Provide the (x, y) coordinate of the cell's center where the given text is located.  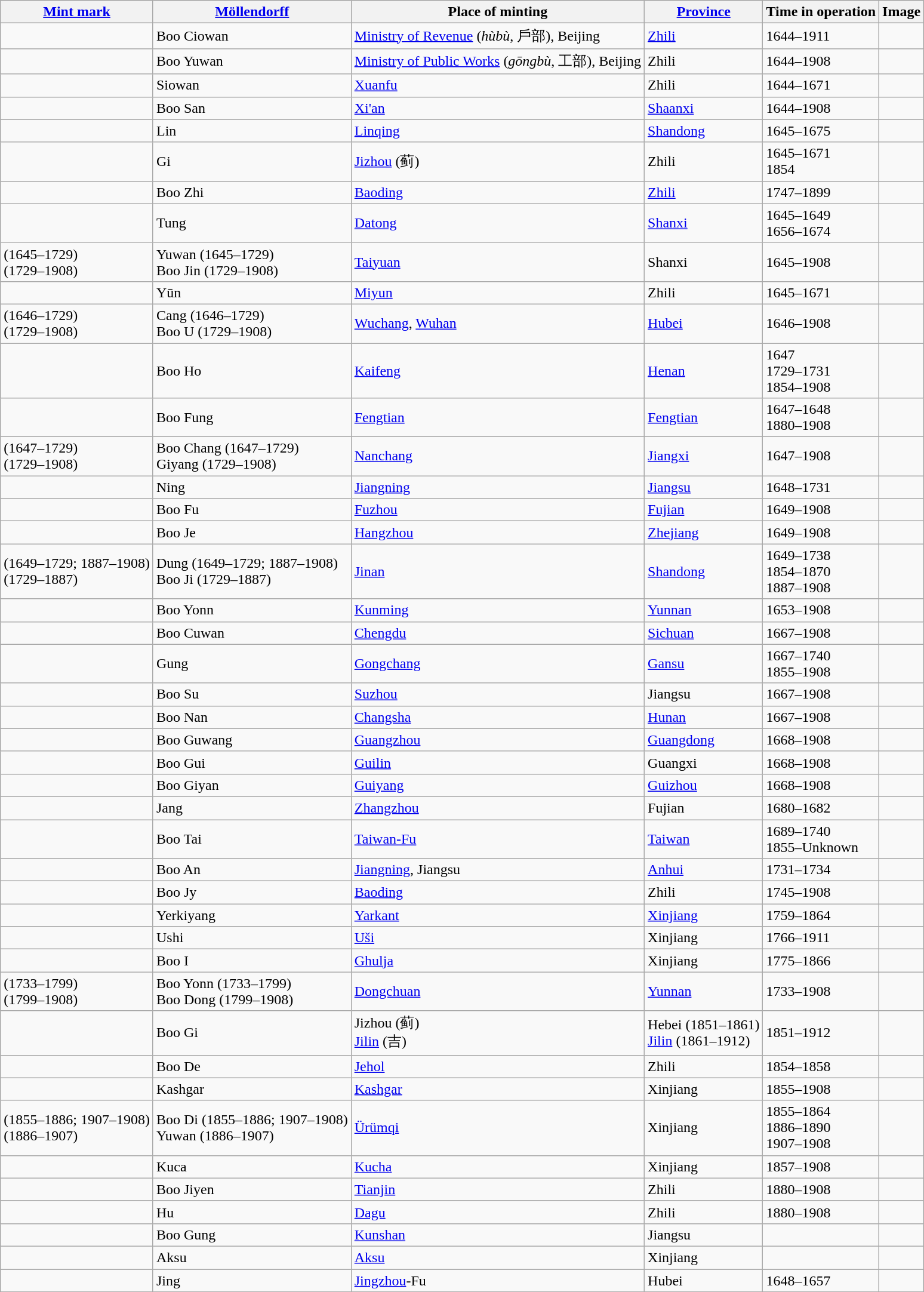
1667–17401855–1908 (821, 664)
Taiwan (704, 838)
Ghulja (498, 961)
Jingzhou-Fu (498, 1281)
Jiangning, Jiangsu (498, 870)
Boo Gui (252, 762)
1745–1908 (821, 893)
Boo Jy (252, 893)
Henan (704, 370)
Gansu (704, 664)
Möllendorff (252, 12)
Siowan (252, 85)
1648–1731 (821, 487)
1855–18641886–18901907–1908 (821, 1128)
1775–1866 (821, 961)
Boo De (252, 1066)
Boo Ciowan (252, 36)
1857–1908 (821, 1167)
Boo San (252, 108)
(1649–1729; 1887–1908) (1729–1887) (77, 571)
(1733–1799) (1799–1908) (77, 991)
Yūn (252, 293)
Guangxi (704, 762)
Jiangxi (704, 456)
Jizhou (蓟)Jilin (吉) (498, 1033)
Ürümqi (498, 1128)
Dongchuan (498, 991)
Boo Je (252, 533)
1648–1657 (821, 1281)
Place of minting (498, 12)
Guangdong (704, 740)
Hunan (704, 717)
(1646–1729) (1729–1908) (77, 324)
1649–17381854–18701887–1908 (821, 571)
Cang (1646–1729)Boo U (1729–1908) (252, 324)
Kucha (498, 1167)
1747–1899 (821, 192)
1680–1682 (821, 808)
Dagu (498, 1212)
Boo Fu (252, 510)
Kuca (252, 1167)
Jizhou (蓟) (498, 161)
Boo Gung (252, 1235)
16471729–17311854–1908 (821, 370)
Guizhou (704, 785)
Gung (252, 664)
Gi (252, 161)
Datong (498, 223)
Boo Cuwan (252, 633)
1647–16481880–1908 (821, 418)
Jiangning (498, 487)
Boo I (252, 961)
Tung (252, 223)
Lin (252, 131)
Yarkant (498, 915)
Boo Nan (252, 717)
Kunming (498, 610)
Yerkiyang (252, 915)
1645–16711854 (821, 161)
Ushi (252, 938)
(1645–1729) (1729–1908) (77, 262)
Hu (252, 1212)
Jehol (498, 1066)
Hangzhou (498, 533)
Shaanxi (704, 108)
Miyun (498, 293)
1855–1908 (821, 1089)
(1855–1886; 1907–1908) (1886–1907) (77, 1128)
Boo Zhi (252, 192)
Taiwan-Fu (498, 838)
1644–1671 (821, 85)
Jing (252, 1281)
1766–1911 (821, 938)
Province (704, 12)
1851–1912 (821, 1033)
1759–1864 (821, 915)
Boo Su (252, 694)
Dung (1649–1729; 1887–1908)Boo Ji (1729–1887) (252, 571)
Boo Tai (252, 838)
1646–1908 (821, 324)
Boo Jiyen (252, 1189)
1645–16491656–1674 (821, 223)
Xi'an (498, 108)
Tianjin (498, 1189)
Ministry of Revenue (hùbù, 戶部), Beijing (498, 36)
Boo An (252, 870)
Boo Fung (252, 418)
Boo Chang (1647–1729)Giyang (1729–1908) (252, 456)
1644–1911 (821, 36)
Jang (252, 808)
Zhangzhou (498, 808)
Nanchang (498, 456)
Guiyang (498, 785)
Jinan (498, 571)
Boo Ho (252, 370)
Fuzhou (498, 510)
Taiyuan (498, 262)
Hebei (1851–1861)Jilin (1861–1912) (704, 1033)
Boo Gi (252, 1033)
Time in operation (821, 12)
Suzhou (498, 694)
Mint mark (77, 12)
1645–1908 (821, 262)
(1647–1729) (1729–1908) (77, 456)
Gongchang (498, 664)
Uši (498, 938)
Boo Yonn (252, 610)
Boo Yonn (1733–1799) Boo Dong (1799–1908) (252, 991)
Wuchang, Wuhan (498, 324)
1854–1858 (821, 1066)
Sichuan (704, 633)
Guangzhou (498, 740)
1689–17401855–Unknown (821, 838)
Ning (252, 487)
1653–1908 (821, 610)
Changsha (498, 717)
Boo Di (1855–1886; 1907–1908)Yuwan (1886–1907) (252, 1128)
Image (901, 12)
Kunshan (498, 1235)
Yuwan (1645–1729)Boo Jin (1729–1908) (252, 262)
Boo Yuwan (252, 61)
1645–1671 (821, 293)
Anhui (704, 870)
Ministry of Public Works (gōngbù, 工部), Beijing (498, 61)
1645–1675 (821, 131)
1731–1734 (821, 870)
Boo Giyan (252, 785)
Guilin (498, 762)
1647–1908 (821, 456)
1733–1908 (821, 991)
Boo Guwang (252, 740)
Chengdu (498, 633)
Linqing (498, 131)
Xuanfu (498, 85)
Zhejiang (704, 533)
Kaifeng (498, 370)
